Output the (x, y) coordinate of the center of the cell containing the given text.  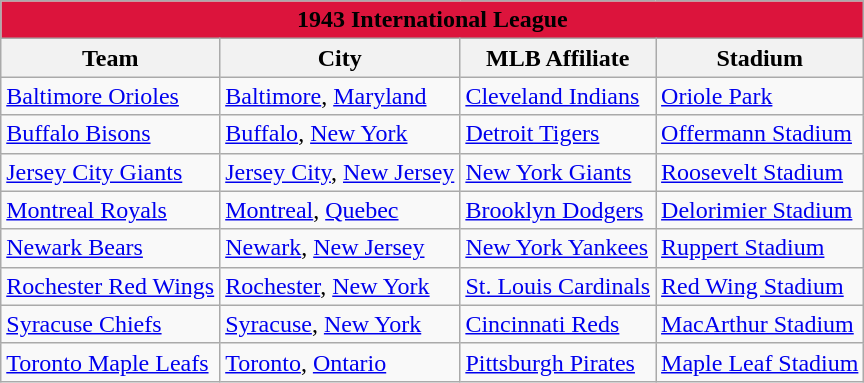
Oriole Park (760, 96)
Montreal Royals (110, 210)
Team (110, 58)
Maple Leaf Stadium (760, 362)
Syracuse, New York (340, 324)
Rochester, New York (340, 286)
Newark Bears (110, 248)
Roosevelt Stadium (760, 172)
Detroit Tigers (558, 134)
Delorimier Stadium (760, 210)
City (340, 58)
Newark, New Jersey (340, 248)
Red Wing Stadium (760, 286)
Rochester Red Wings (110, 286)
Baltimore Orioles (110, 96)
New York Giants (558, 172)
1943 International League (432, 20)
MLB Affiliate (558, 58)
MacArthur Stadium (760, 324)
Buffalo, New York (340, 134)
Montreal, Quebec (340, 210)
Jersey City, New Jersey (340, 172)
Cleveland Indians (558, 96)
New York Yankees (558, 248)
Brooklyn Dodgers (558, 210)
Jersey City Giants (110, 172)
Stadium (760, 58)
Pittsburgh Pirates (558, 362)
Buffalo Bisons (110, 134)
Ruppert Stadium (760, 248)
Syracuse Chiefs (110, 324)
St. Louis Cardinals (558, 286)
Baltimore, Maryland (340, 96)
Cincinnati Reds (558, 324)
Toronto, Ontario (340, 362)
Toronto Maple Leafs (110, 362)
Offermann Stadium (760, 134)
